Find where the given text appears and provide that cell's center as [X, Y] coordinate. 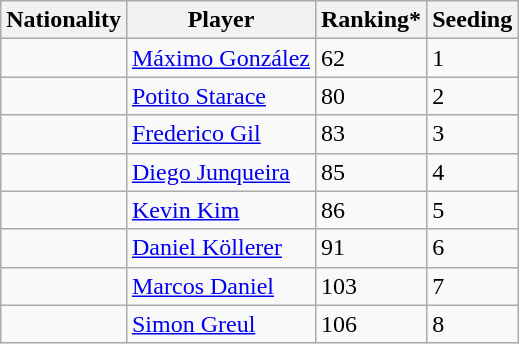
103 [370, 286]
Kevin Kim [220, 210]
Frederico Gil [220, 134]
Diego Junqueira [220, 172]
Máximo González [220, 58]
Player [220, 20]
8 [472, 324]
4 [472, 172]
Ranking* [370, 20]
83 [370, 134]
Daniel Köllerer [220, 248]
Seeding [472, 20]
2 [472, 96]
86 [370, 210]
3 [472, 134]
7 [472, 286]
5 [472, 210]
62 [370, 58]
91 [370, 248]
106 [370, 324]
Marcos Daniel [220, 286]
1 [472, 58]
Simon Greul [220, 324]
Potito Starace [220, 96]
6 [472, 248]
Nationality [64, 20]
85 [370, 172]
80 [370, 96]
